Return (x, y) of the center of cell containing provided text 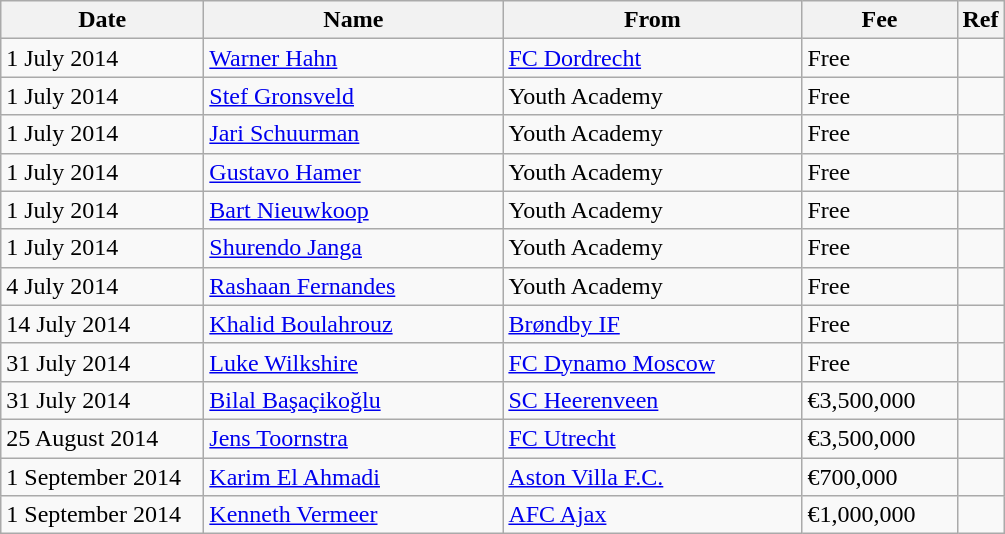
Jari Schuurman (354, 134)
FC Dordrecht (652, 58)
From (652, 20)
Warner Hahn (354, 58)
14 July 2014 (102, 324)
Karim El Ahmadi (354, 477)
Kenneth Vermeer (354, 515)
SC Heerenveen (652, 400)
Brøndby IF (652, 324)
Date (102, 20)
Ref (980, 20)
€700,000 (880, 477)
FC Utrecht (652, 438)
AFC Ajax (652, 515)
Bilal Başaçikoğlu (354, 400)
Rashaan Fernandes (354, 286)
4 July 2014 (102, 286)
Luke Wilkshire (354, 362)
Name (354, 20)
Bart Nieuwkoop (354, 210)
Stef Gronsveld (354, 96)
Khalid Boulahrouz (354, 324)
Aston Villa F.C. (652, 477)
Gustavo Hamer (354, 172)
€1,000,000 (880, 515)
Jens Toornstra (354, 438)
25 August 2014 (102, 438)
Fee (880, 20)
Shurendo Janga (354, 248)
FC Dynamo Moscow (652, 362)
